Identify which cell holds the provided text, then report its (x, y) central coordinate. 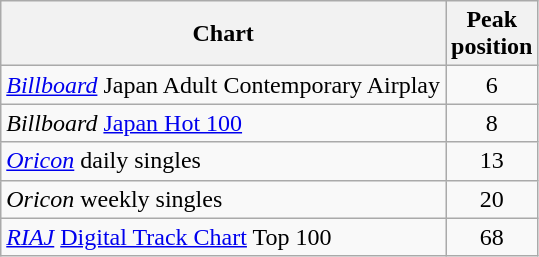
13 (492, 161)
Oricon weekly singles (224, 199)
Chart (224, 34)
RIAJ Digital Track Chart Top 100 (224, 237)
Billboard Japan Hot 100 (224, 123)
Billboard Japan Adult Contemporary Airplay (224, 85)
6 (492, 85)
Oricon daily singles (224, 161)
68 (492, 237)
20 (492, 199)
8 (492, 123)
Peakposition (492, 34)
